Determine the (X, Y) coordinate at the center of the cell enclosing the given text.  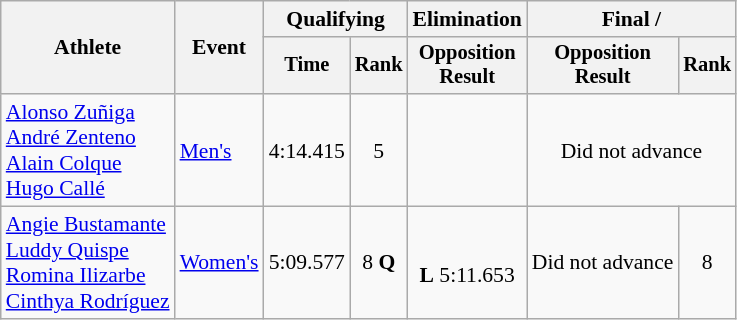
5:09.577 (307, 263)
Athlete (88, 48)
Women's (220, 263)
8 Q (379, 263)
Qualifying (336, 19)
5 (379, 150)
Alonso ZuñigaAndré ZentenoAlain ColqueHugo Callé (88, 150)
4:14.415 (307, 150)
Angie BustamanteLuddy QuispeRomina IlizarbeCinthya Rodríguez (88, 263)
Final / (632, 19)
L 5:11.653 (466, 263)
Elimination (466, 19)
Event (220, 48)
8 (707, 263)
Time (307, 66)
Men's (220, 150)
